Pinpoint the cell where the given text exists, returning its [X, Y] midpoint coordinate. 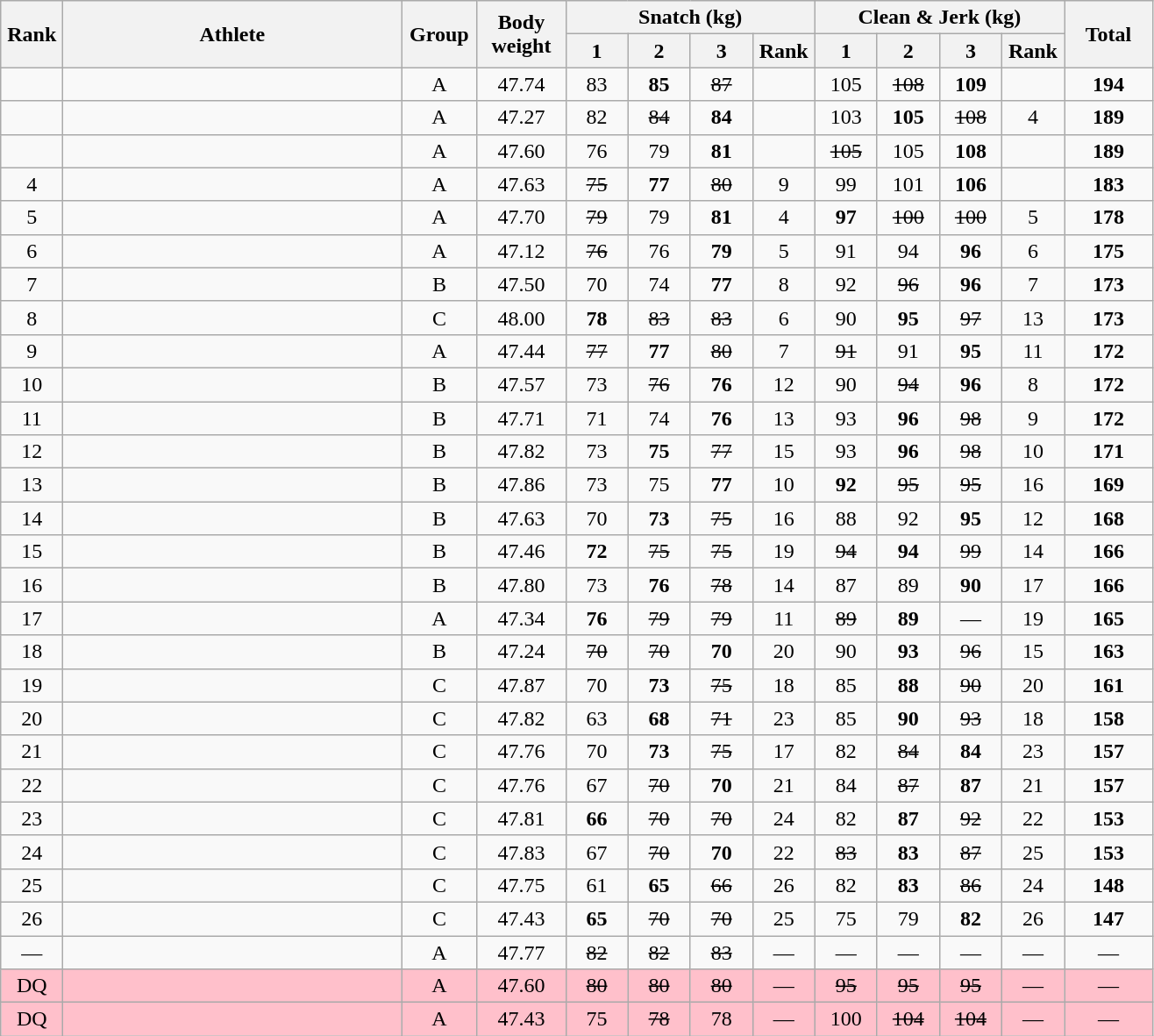
47.80 [521, 585]
86 [970, 885]
103 [845, 118]
72 [596, 552]
47.27 [521, 118]
47.57 [521, 384]
158 [1108, 718]
178 [1108, 218]
47.46 [521, 552]
169 [1108, 485]
183 [1108, 184]
68 [659, 718]
47.44 [521, 351]
161 [1108, 685]
47.70 [521, 218]
47.86 [521, 485]
47.50 [521, 284]
61 [596, 885]
194 [1108, 84]
47.75 [521, 885]
47.34 [521, 618]
47.81 [521, 818]
47.77 [521, 952]
168 [1108, 518]
163 [1108, 652]
47.71 [521, 418]
63 [596, 718]
Clean & Jerk (kg) [939, 18]
Total [1108, 34]
47.83 [521, 852]
47.12 [521, 251]
106 [970, 184]
47.24 [521, 652]
101 [908, 184]
Athlete [232, 34]
171 [1108, 452]
Snatch (kg) [690, 18]
165 [1108, 618]
147 [1108, 918]
148 [1108, 885]
47.87 [521, 685]
48.00 [521, 318]
Body weight [521, 34]
109 [970, 84]
Group [439, 34]
47.74 [521, 84]
175 [1108, 251]
